Capture the cell that displays the provided text and extract its [x, y] central coordinate. 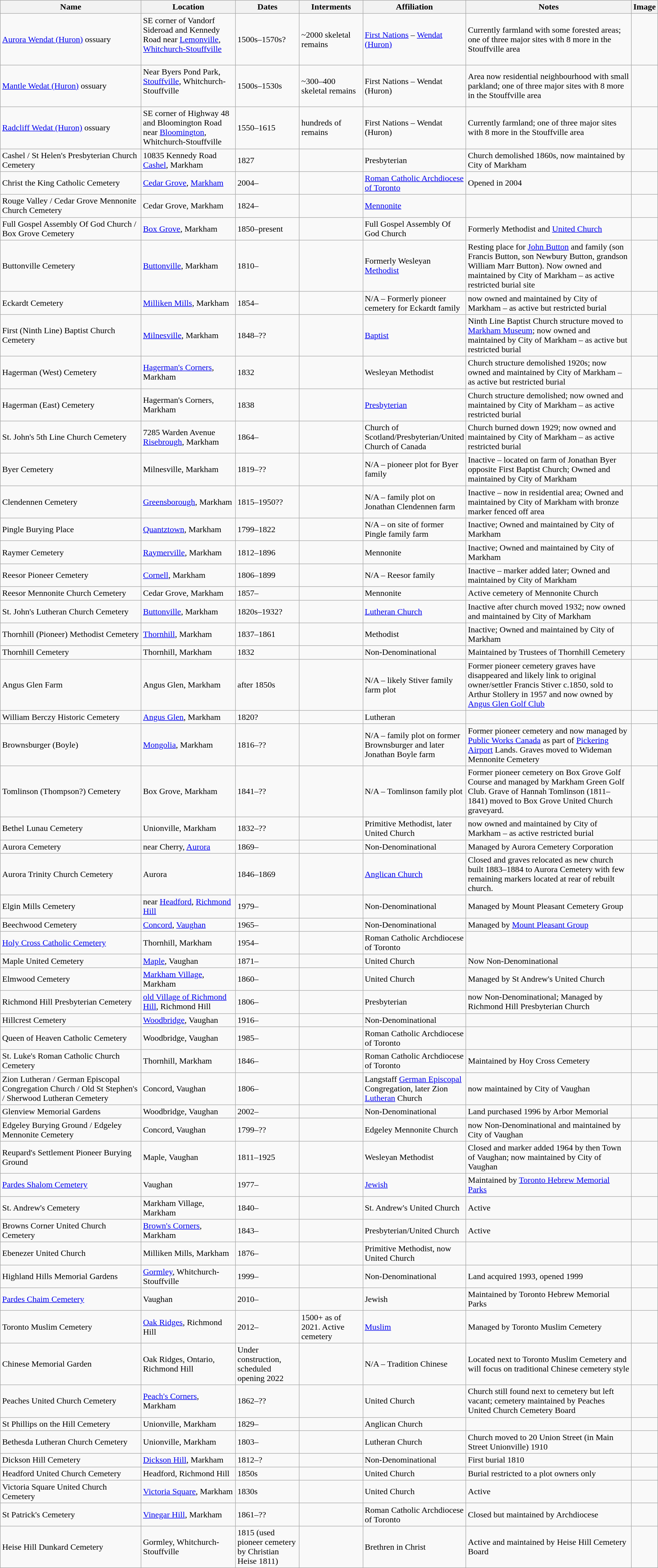
Managed by Aurora Cemetery Corporation [549, 847]
Church moved to 20 Union Street (in Main Street Unionville) 1910 [549, 1442]
Glenview Memorial Gardens [71, 1111]
1806–1899 [267, 575]
Land purchased 1996 by Arbor Memorial [549, 1111]
1500s–1570s? [267, 39]
1819–?? [267, 470]
N/A – likely Stiver family farm plot [414, 685]
Primitive Methodist, now United Church [414, 1253]
N/A – Formerly pioneer cemetery for Eckardt family [414, 303]
Reesor Mennonite Church Cemetery [71, 593]
now Non-Denominational and maintained by City of Vaughan [549, 1130]
Name [71, 7]
Hagerman (East) Cemetery [71, 405]
Thornhill (Pioneer) Methodist Cemetery [71, 634]
Currently farmland; one of three major sites with 8 more in the Stouffville area [549, 128]
Managed by St Andrew's United Church [549, 979]
Closed and marker added 1964 by then Town of Vaughan; now maintained by City of Vaughan [549, 1157]
Aurora Trinity Church Cemetery [71, 875]
Peach's Corners, Markham [188, 1401]
Baptist [414, 335]
Zion Lutheran / German Episcopal Congregation Church / Old St Stephen's / Sherwood Lutheran Cemetery [71, 1089]
7285 Warden Avenue Risebrough, Markham [188, 437]
SE corner of Highway 48 and Bloomington Road near Bloomington, Whitchurch-Stouffville [188, 128]
1830s [267, 1492]
2002– [267, 1111]
near Cherry, Aurora [188, 847]
First (Ninth Line) Baptist Church Cemetery [71, 335]
now Non-Denominational; Managed by Richmond Hill Presbyterian Church [549, 1002]
Maple United Cemetery [71, 961]
1815 (used pioneer cemetery by Christian Heise 1811) [267, 1547]
First burial 1810 [549, 1460]
Elgin Mills Cemetery [71, 907]
1861–?? [267, 1514]
1846– [267, 1061]
Now Non-Denominational [549, 961]
Oak Ridges, Ontario, Richmond Hill [188, 1364]
Tomlinson (Thompson?) Cemetery [71, 791]
Edgeley Burying Ground / Edgeley Mennonite Cemetery [71, 1130]
1846–1869 [267, 875]
Pardes Chaim Cemetery [71, 1299]
1816–?? [267, 744]
2010– [267, 1299]
Opened in 2004 [549, 183]
N/A – Tomlinson family plot [414, 791]
Chinese Memorial Garden [71, 1364]
St Phillips on the Hill Cemetery [71, 1424]
Queen of Heaven Catholic Cemetery [71, 1038]
1799–?? [267, 1130]
Full Gospel Assembly Of God Church [414, 228]
Aurora Cemetery [71, 847]
St. Andrew's United Church [414, 1208]
now owned and maintained by City of Markham – as active but restricted burial [549, 303]
Methodist [414, 634]
1500+ as of 2021. Active cemetery [331, 1327]
now owned and maintained by City of Markham – as active restricted burial [549, 828]
Cashel / St Helen's Presbyterian Church Cemetery [71, 160]
1916– [267, 1020]
1827 [267, 160]
Headford United Church Cemetery [71, 1473]
Closed but maintained by Archdiocese [549, 1514]
Dates [267, 7]
Headford, Richmond Hill [188, 1473]
Managed by Toronto Muslim Cemetery [549, 1327]
Dickson Hill, Markham [188, 1460]
Mantle Wedat (Huron) ossuary [71, 86]
1871– [267, 961]
Church burned down 1929; now owned and maintained by City of Markham – as active restricted burial [549, 437]
Muslim [414, 1327]
Bethesda Lutheran Church Cemetery [71, 1442]
St Patrick's Cemetery [71, 1514]
1820? [267, 717]
Reupard's Settlement Pioneer Burying Ground [71, 1157]
Hagerman (West) Cemetery [71, 372]
Church structure demolished 1920s; now owned and maintained by City of Markham – as active but restricted burial [549, 372]
1500s–1530s [267, 86]
Raymerville, Markham [188, 553]
1857– [267, 593]
Eckardt Cemetery [71, 303]
Brown's Corners, Markham [188, 1231]
1876– [267, 1253]
1810– [267, 266]
Peaches United Church Cemetery [71, 1401]
1840– [267, 1208]
Lutheran [414, 717]
Brethren in Christ [414, 1547]
Land acquired 1993, opened 1999 [549, 1277]
~2000 skeletal remains [331, 39]
1550–1615 [267, 128]
Church demolished 1860s, now maintained by City of Markham [549, 160]
Richmond Hill Presbyterian Cemetery [71, 1002]
William Berczy Historic Cemetery [71, 717]
Heise Hill Dunkard Cemetery [71, 1547]
1803– [267, 1442]
N/A – Reesor family [414, 575]
Mongolia, Markham [188, 744]
Inactive – now in residential area; Owned and maintained by City of Markham with bronze marker fenced off area [549, 502]
1869– [267, 847]
Ebenezer United Church [71, 1253]
Formerly Methodist and United Church [549, 228]
1977– [267, 1185]
Maintained by Hoy Cross Cemetery [549, 1061]
Former pioneer cemetery and now managed by Public Works Canada as part of Pickering Airport Lands. Graves moved to Wideman Mennonite Cemetery [549, 744]
1841–?? [267, 791]
St. John's 5th Line Church Cemetery [71, 437]
SE corner of Vandorf Sideroad and Kennedy Road near Lemonville, Whitchurch-Stouffville [188, 39]
Angus Glen Farm [71, 685]
Buttonville Cemetery [71, 266]
Currently farmland with some forested areas; one of three major sites with 8 more in the Stouffville area [549, 39]
Presbyterian/United Church [414, 1231]
near Headford, Richmond Hill [188, 907]
Victoria Square United Church Cemetery [71, 1492]
2004– [267, 183]
Notes [549, 7]
1954– [267, 943]
Raymer Cemetery [71, 553]
Affiliation [414, 7]
1837–1861 [267, 634]
Maintained by Trustees of Thornhill Cemetery [549, 652]
1812–1896 [267, 553]
Under construction, scheduled opening 2022 [267, 1364]
1824– [267, 206]
N/A – on site of former Pingle family farm [414, 529]
1843– [267, 1231]
Church of Scotland/Presbyterian/United Church of Canada [414, 437]
Active cemetery of Mennonite Church [549, 593]
1864– [267, 437]
Reesor Pioneer Cemetery [71, 575]
now maintained by City of Vaughan [549, 1089]
Primitive Methodist, later United Church [414, 828]
Aurora Wendat (Huron) ossuary [71, 39]
Brownsburger (Boyle) [71, 744]
Toronto Muslim Cemetery [71, 1327]
Inactive after church moved 1932; now owned and maintained by City of Markham [549, 612]
N/A – family plot on former Brownsburger and later Jonathan Boyle farm [414, 744]
1860– [267, 979]
Edgeley Mennonite Church [414, 1130]
N/A – family plot on Jonathan Clendennen farm [414, 502]
N/A – pioneer plot for Byer family [414, 470]
1850s [267, 1473]
St. Luke's Roman Catholic Church Cemetery [71, 1061]
Christ the King Catholic Cemetery [71, 183]
Rouge Valley / Cedar Grove Mennonite Church Cemetery [71, 206]
1965– [267, 925]
1979– [267, 907]
Victoria Square, Markham [188, 1492]
hundreds of remains [331, 128]
Radcliff Wedat (Huron) ossuary [71, 128]
Inactive – marker added later; Owned and maintained by City of Markham [549, 575]
1812–? [267, 1460]
1832–?? [267, 828]
Dickson Hill Cemetery [71, 1460]
Formerly Wesleyan Methodist [414, 266]
Managed by Mount Pleasant Cemetery Group [549, 907]
Pardes Shalom Cemetery [71, 1185]
Church structure demolished; now owned and maintained by City of Markham – as active restricted burial [549, 405]
1985– [267, 1038]
Inactive – located on farm of Jonathan Byer opposite First Baptist Church; Owned and maintained by City of Markham [549, 470]
Area now residential neighbourhood with small parkland; one of three major sites with 8 more in the Stouffville area [549, 86]
1848–?? [267, 335]
1820s–1932? [267, 612]
2012– [267, 1327]
1811–1925 [267, 1157]
Thornhill Cemetery [71, 652]
1799–1822 [267, 529]
Byer Cemetery [71, 470]
Elmwood Cemetery [71, 979]
Oak Ridges, Richmond Hill [188, 1327]
Burial restricted to a plot owners only [549, 1473]
Holy Cross Catholic Cemetery [71, 943]
Closed and graves relocated as new church built 1883–1884 to Aurora Cemetery with few remaining markers located at rear of rebuilt church. [549, 875]
Managed by Mount Pleasant Group [549, 925]
Ninth Line Baptist Church structure moved to Markham Museum; now owned and maintained by City of Markham – as active but restricted burial [549, 335]
1815–1950?? [267, 502]
N/A – Tradition Chinese [414, 1364]
Interments [331, 7]
Hillcrest Cemetery [71, 1020]
10835 Kennedy Road Cashel, Markham [188, 160]
1838 [267, 405]
Near Byers Pond Park, Stouffville, Whitchurch-Stouffville [188, 86]
old Village of Richmond Hill, Richmond Hill [188, 1002]
Full Gospel Assembly Of God Church / Box Grove Cemetery [71, 228]
1854– [267, 303]
St. John's Lutheran Church Cemetery [71, 612]
1999– [267, 1277]
Highland Hills Memorial Gardens [71, 1277]
Quantztown, Markham [188, 529]
Pingle Burying Place [71, 529]
Cornell, Markham [188, 575]
1850–present [267, 228]
1829– [267, 1424]
Located next to Toronto Muslim Cemetery and will focus on traditional Chinese cemetery style [549, 1364]
Langstaff German Episcopal Congregation, later Zion Lutheran Church [414, 1089]
Active and maintained by Heise Hill Cemetery Board [549, 1547]
Location [188, 7]
Clendennen Cemetery [71, 502]
~300–400 skeletal remains [331, 86]
Beechwood Cemetery [71, 925]
1862–?? [267, 1401]
Vinegar Hill, Markham [188, 1514]
Browns Corner United Church Cemetery [71, 1231]
Image [645, 7]
Aurora [188, 875]
after 1850s [267, 685]
Church still found next to cemetery but left vacant; cemetery maintained by Peaches United Church Cemetery Board [549, 1401]
Bethel Lunau Cemetery [71, 828]
Greensborough, Markham [188, 502]
St. Andrew's Cemetery [71, 1208]
